Detect which cell encompasses the target text, then output its [x, y] center coordinate. 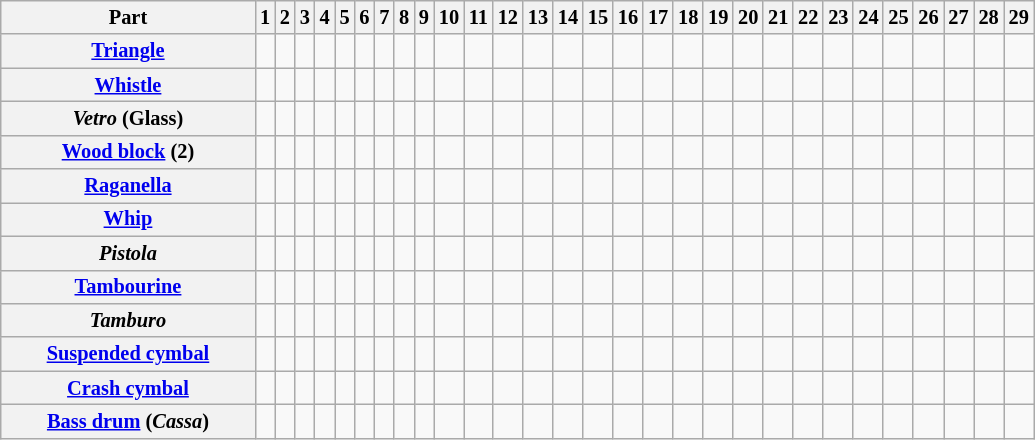
7 [384, 17]
2 [285, 17]
19 [718, 17]
20 [748, 17]
Vetro (Glass) [128, 118]
Whip [128, 219]
22 [808, 17]
5 [345, 17]
13 [538, 17]
Wood block (2) [128, 152]
15 [598, 17]
26 [928, 17]
9 [424, 17]
29 [1019, 17]
4 [325, 17]
21 [778, 17]
Tambourine [128, 287]
6 [364, 17]
Whistle [128, 85]
14 [568, 17]
1 [265, 17]
24 [868, 17]
Triangle [128, 51]
Crash cymbal [128, 388]
11 [478, 17]
Raganella [128, 186]
Tamburo [128, 320]
25 [898, 17]
Pistola [128, 253]
18 [688, 17]
Suspended cymbal [128, 354]
10 [449, 17]
17 [658, 17]
28 [989, 17]
12 [508, 17]
16 [628, 17]
27 [959, 17]
Bass drum (Cassa) [128, 421]
3 [305, 17]
23 [838, 17]
8 [404, 17]
Part [128, 17]
